Determine the (x, y) coordinate at the center of the cell enclosing the given text.  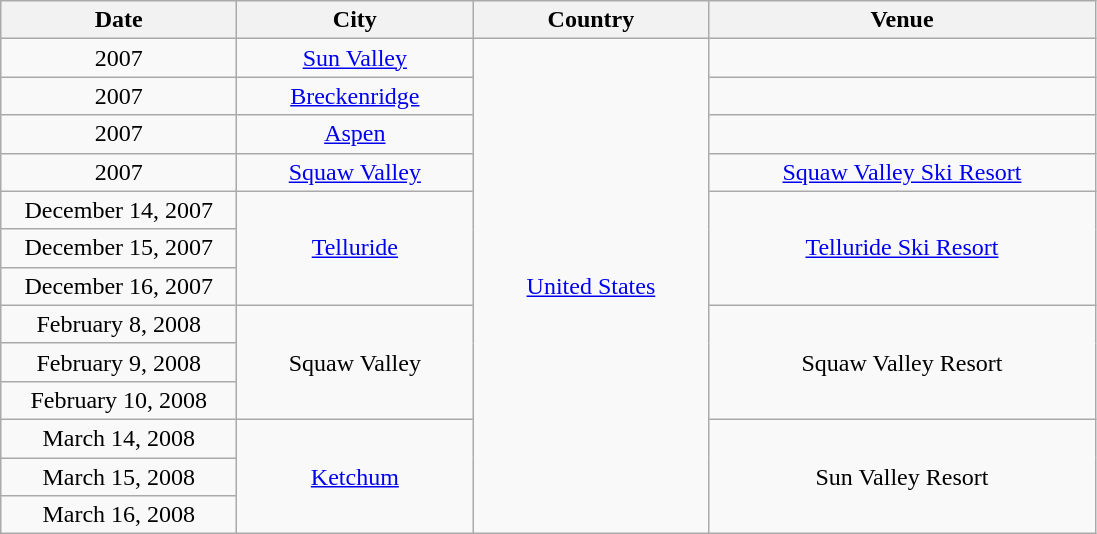
March 15, 2008 (119, 477)
Aspen (355, 134)
March 14, 2008 (119, 438)
Country (591, 20)
Breckenridge (355, 96)
Squaw Valley Ski Resort (902, 172)
February 8, 2008 (119, 324)
City (355, 20)
Sun Valley Resort (902, 476)
Telluride Ski Resort (902, 248)
February 9, 2008 (119, 362)
Ketchum (355, 476)
United States (591, 286)
Squaw Valley Resort (902, 362)
March 16, 2008 (119, 515)
Venue (902, 20)
December 15, 2007 (119, 248)
December 14, 2007 (119, 210)
Telluride (355, 248)
December 16, 2007 (119, 286)
Date (119, 20)
Sun Valley (355, 58)
February 10, 2008 (119, 400)
